From the cell containing the given text, extract its center point as [x, y] coordinate. 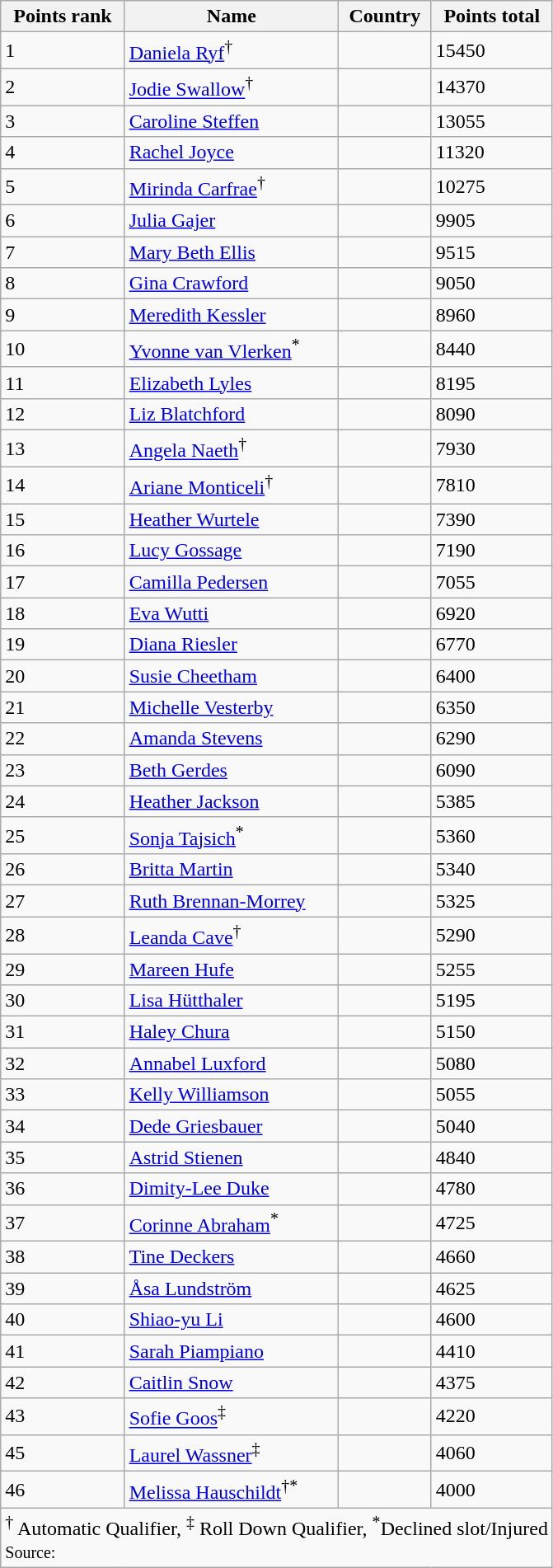
Melissa Hauschildt†* [231, 1491]
6090 [491, 770]
4725 [491, 1223]
2 [63, 87]
Jodie Swallow† [231, 87]
41 [63, 1351]
8090 [491, 414]
9 [63, 315]
26 [63, 870]
Åsa Lundström [231, 1289]
29 [63, 969]
Eva Wutti [231, 613]
23 [63, 770]
Diana Riesler [231, 645]
Caitlin Snow [231, 1383]
25 [63, 836]
Camilla Pedersen [231, 582]
31 [63, 1032]
Caroline Steffen [231, 121]
1 [63, 51]
4060 [491, 1453]
4220 [491, 1416]
15 [63, 519]
Heather Wurtele [231, 519]
11320 [491, 153]
5195 [491, 1001]
Sonja Tajsich* [231, 836]
5340 [491, 870]
Dimity-Lee Duke [231, 1189]
19 [63, 645]
Mirinda Carfrae† [231, 186]
Britta Martin [231, 870]
Rachel Joyce [231, 153]
4600 [491, 1320]
Lisa Hütthaler [231, 1001]
32 [63, 1063]
5150 [491, 1032]
28 [63, 935]
Kelly Williamson [231, 1095]
6770 [491, 645]
8440 [491, 350]
Country [384, 16]
4625 [491, 1289]
9050 [491, 284]
30 [63, 1001]
Heather Jackson [231, 801]
39 [63, 1289]
Angela Naeth† [231, 448]
Julia Gajer [231, 221]
Yvonne van Vlerken* [231, 350]
Ariane Monticeli† [231, 485]
40 [63, 1320]
36 [63, 1189]
20 [63, 676]
15450 [491, 51]
Dede Griesbauer [231, 1126]
5040 [491, 1126]
6400 [491, 676]
4780 [491, 1189]
Leanda Cave† [231, 935]
5325 [491, 901]
Annabel Luxford [231, 1063]
Points rank [63, 16]
Astrid Stienen [231, 1157]
33 [63, 1095]
45 [63, 1453]
Haley Chura [231, 1032]
Lucy Gossage [231, 551]
13 [63, 448]
4000 [491, 1491]
5055 [491, 1095]
38 [63, 1257]
14 [63, 485]
21 [63, 707]
11 [63, 383]
5 [63, 186]
4840 [491, 1157]
46 [63, 1491]
17 [63, 582]
6 [63, 221]
Meredith Kessler [231, 315]
5255 [491, 969]
5080 [491, 1063]
4410 [491, 1351]
8195 [491, 383]
9905 [491, 221]
Name [231, 16]
7810 [491, 485]
18 [63, 613]
Mareen Hufe [231, 969]
4660 [491, 1257]
13055 [491, 121]
Gina Crawford [231, 284]
10275 [491, 186]
16 [63, 551]
7055 [491, 582]
Mary Beth Ellis [231, 252]
27 [63, 901]
6290 [491, 739]
Susie Cheetham [231, 676]
Daniela Ryf† [231, 51]
Michelle Vesterby [231, 707]
3 [63, 121]
8 [63, 284]
6350 [491, 707]
43 [63, 1416]
4375 [491, 1383]
4 [63, 153]
7930 [491, 448]
12 [63, 414]
Corinne Abraham* [231, 1223]
35 [63, 1157]
7 [63, 252]
7390 [491, 519]
14370 [491, 87]
5385 [491, 801]
22 [63, 739]
6920 [491, 613]
10 [63, 350]
42 [63, 1383]
7190 [491, 551]
Liz Blatchford [231, 414]
24 [63, 801]
Shiao-yu Li [231, 1320]
Elizabeth Lyles [231, 383]
Sofie Goos‡ [231, 1416]
Beth Gerdes [231, 770]
5290 [491, 935]
8960 [491, 315]
5360 [491, 836]
Laurel Wassner‡ [231, 1453]
Sarah Piampiano [231, 1351]
Amanda Stevens [231, 739]
Tine Deckers [231, 1257]
Points total [491, 16]
Ruth Brennan-Morrey [231, 901]
37 [63, 1223]
34 [63, 1126]
9515 [491, 252]
† Automatic Qualifier, ‡ Roll Down Qualifier, *Declined slot/InjuredSource: [277, 1538]
